Return [X, Y] of the center of cell containing provided text 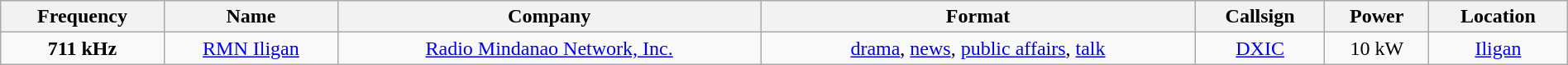
Frequency [83, 17]
Power [1377, 17]
Location [1499, 17]
Name [251, 17]
Iligan [1499, 48]
Company [549, 17]
Callsign [1260, 17]
711 kHz [83, 48]
Radio Mindanao Network, Inc. [549, 48]
10 kW [1377, 48]
RMN Iligan [251, 48]
DXIC [1260, 48]
Format [978, 17]
drama, news, public affairs, talk [978, 48]
